From the cell containing the given text, extract its center point as [X, Y] coordinate. 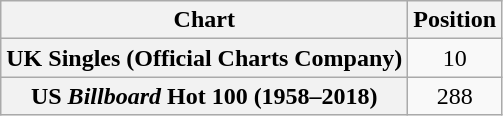
UK Singles (Official Charts Company) [204, 58]
10 [455, 58]
US Billboard Hot 100 (1958–2018) [204, 96]
Chart [204, 20]
Position [455, 20]
288 [455, 96]
